Determine the [X, Y] coordinate at the center of the cell enclosing the given text.  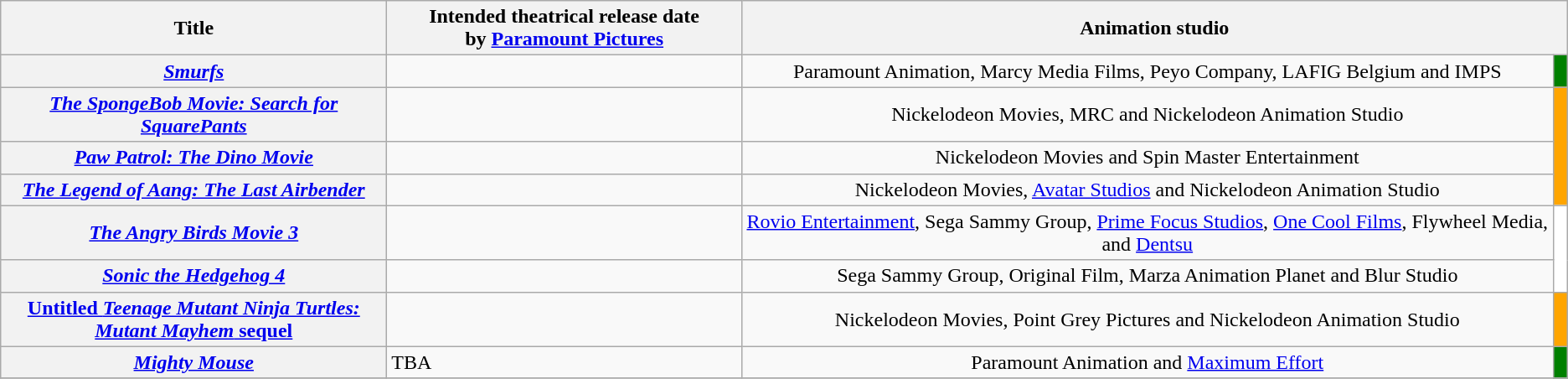
Paramount Animation, Marcy Media Films, Peyo Company, LAFIG Belgium and IMPS [1148, 71]
Title [194, 29]
Paw Patrol: The Dino Movie [194, 158]
Nickelodeon Movies and Spin Master Entertainment [1148, 158]
Intended theatrical release dateby Paramount Pictures [565, 29]
Animation studio [1154, 29]
Smurfs [194, 71]
Mighty Mouse [194, 362]
Nickelodeon Movies, Point Grey Pictures and Nickelodeon Animation Studio [1148, 319]
The Angry Birds Movie 3 [194, 233]
Rovio Entertainment, Sega Sammy Group, Prime Focus Studios, One Cool Films, Flywheel Media, and Dentsu [1148, 233]
Paramount Animation and Maximum Effort [1148, 362]
The SpongeBob Movie: Search for SquarePants [194, 114]
The Legend of Aang: The Last Airbender [194, 189]
Nickelodeon Movies, MRC and Nickelodeon Animation Studio [1148, 114]
Sega Sammy Group, Original Film, Marza Animation Planet and Blur Studio [1148, 276]
Untitled Teenage Mutant Ninja Turtles: Mutant Mayhem sequel [194, 319]
TBA [565, 362]
Nickelodeon Movies, Avatar Studios and Nickelodeon Animation Studio [1148, 189]
Sonic the Hedgehog 4 [194, 276]
